Identify which cell holds the provided text, then report its [X, Y] central coordinate. 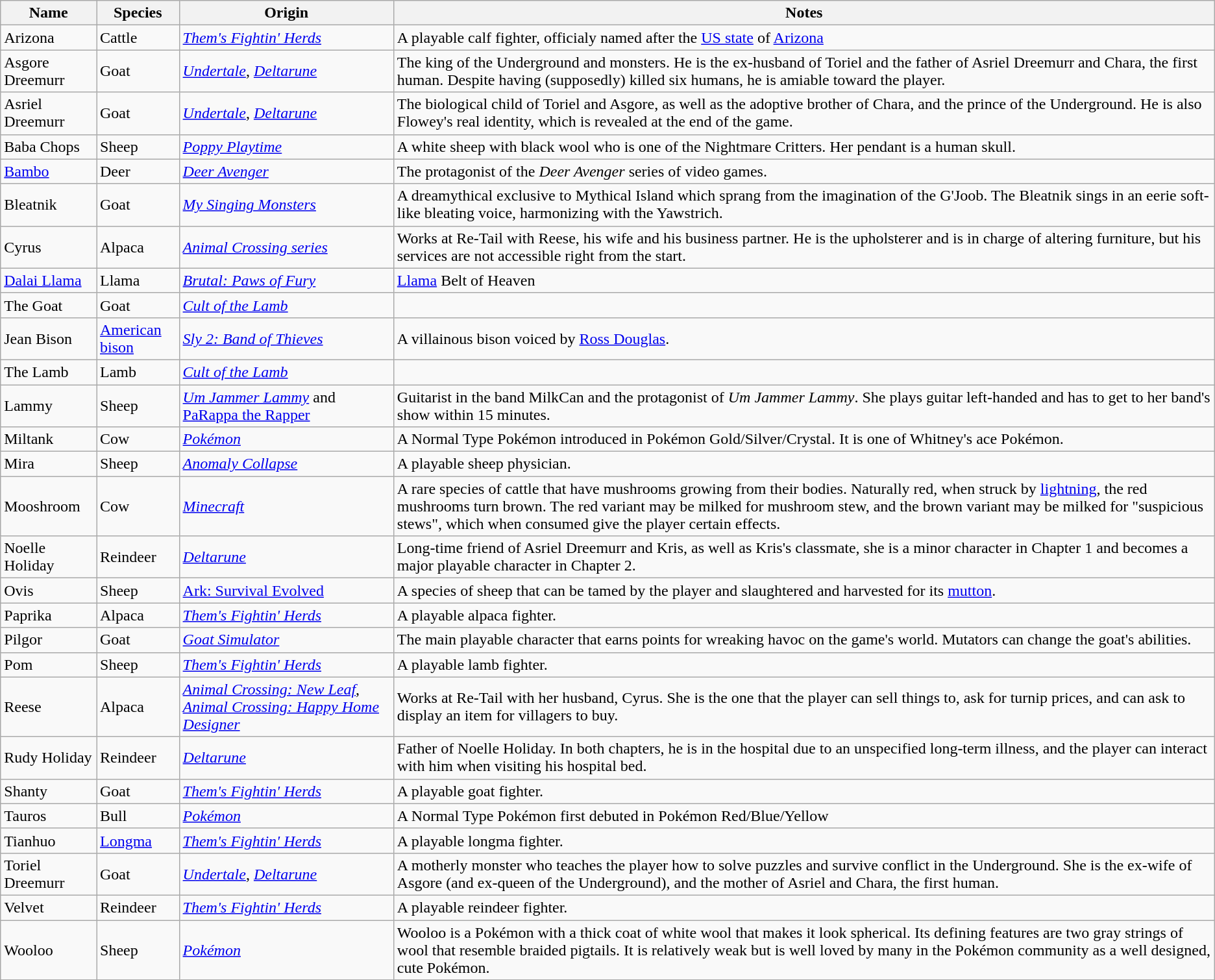
Pom [49, 665]
Tauros [49, 816]
Longma [138, 840]
Jean Bison [49, 339]
Bull [138, 816]
The Goat [49, 305]
Arizona [49, 38]
A Normal Type Pokémon introduced in Pokémon Gold/Silver/Crystal. It is one of Whitney's ace Pokémon. [804, 439]
The Lamb [49, 372]
Shanty [49, 791]
Toriel Dreemurr [49, 874]
Cattle [138, 38]
Sly 2: Band of Thieves [286, 339]
Miltank [49, 439]
Wooloo [49, 950]
Reese [49, 707]
Notes [804, 13]
A playable lamb fighter. [804, 665]
A white sheep with black wool who is one of the Nightmare Critters. Her pendant is a human skull. [804, 147]
Tianhuo [49, 840]
A villainous bison voiced by Ross Douglas. [804, 339]
A playable reindeer fighter. [804, 907]
Dalai Llama [49, 280]
Animal Crossing: New Leaf, Animal Crossing: Happy Home Designer [286, 707]
My Singing Monsters [286, 205]
Um Jammer Lammy and PaRappa the Rapper [286, 405]
Baba Chops [49, 147]
Mira [49, 464]
Pilgor [49, 640]
Origin [286, 13]
Goat Simulator [286, 640]
Minecraft [286, 506]
Poppy Playtime [286, 147]
Mooshroom [49, 506]
Llama [138, 280]
Rudy Holiday [49, 758]
Deer Avenger [286, 171]
Asriel Dreemurr [49, 113]
Llama Belt of Heaven [804, 280]
A playable goat fighter. [804, 791]
A species of sheep that can be tamed by the player and slaughtered and harvested for its mutton. [804, 591]
Deer [138, 171]
Noelle Holiday [49, 557]
The protagonist of the Deer Avenger series of video games. [804, 171]
Paprika [49, 615]
Lamb [138, 372]
Cyrus [49, 247]
Bambo [49, 171]
A Normal Type Pokémon first debuted in Pokémon Red/Blue/Yellow [804, 816]
American bison [138, 339]
Velvet [49, 907]
Ark: Survival Evolved [286, 591]
Anomaly Collapse [286, 464]
Name [49, 13]
Lammy [49, 405]
Ovis [49, 591]
Bleatnik [49, 205]
A playable alpaca fighter. [804, 615]
Brutal: Paws of Fury [286, 280]
A playable longma fighter. [804, 840]
A playable calf fighter, officialy named after the US state of Arizona [804, 38]
Asgore Dreemurr [49, 71]
A playable sheep physician. [804, 464]
Species [138, 13]
Animal Crossing series [286, 247]
The main playable character that earns points for wreaking havoc on the game's world. Mutators can change the goat's abilities. [804, 640]
